Detect which cell encompasses the target text, then output its [x, y] center coordinate. 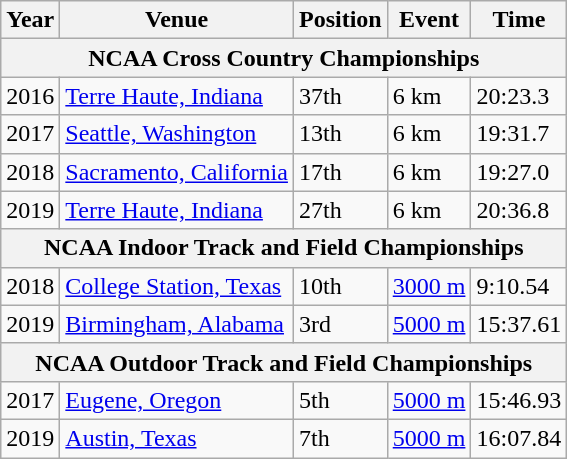
15:46.93 [519, 400]
7th [340, 438]
10th [340, 286]
9:10.54 [519, 286]
13th [340, 134]
Venue [177, 20]
16:07.84 [519, 438]
19:31.7 [519, 134]
17th [340, 172]
15:37.61 [519, 324]
Eugene, Oregon [177, 400]
27th [340, 210]
3000 m [429, 286]
19:27.0 [519, 172]
2016 [30, 96]
Seattle, Washington [177, 134]
20:36.8 [519, 210]
NCAA Outdoor Track and Field Championships [284, 362]
Birmingham, Alabama [177, 324]
Sacramento, California [177, 172]
Position [340, 20]
NCAA Indoor Track and Field Championships [284, 248]
Year [30, 20]
Event [429, 20]
Austin, Texas [177, 438]
3rd [340, 324]
37th [340, 96]
5th [340, 400]
Time [519, 20]
College Station, Texas [177, 286]
20:23.3 [519, 96]
NCAA Cross Country Championships [284, 58]
